Determine the [X, Y] coordinate at the center of the cell enclosing the given text.  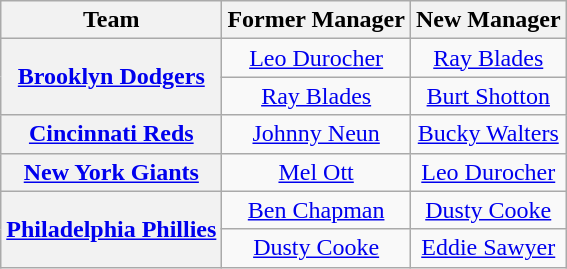
Johnny Neun [316, 134]
Cincinnati Reds [112, 134]
Mel Ott [316, 172]
New Manager [488, 20]
Team [112, 20]
New York Giants [112, 172]
Ben Chapman [316, 210]
Bucky Walters [488, 134]
Burt Shotton [488, 96]
Former Manager [316, 20]
Brooklyn Dodgers [112, 77]
Philadelphia Phillies [112, 229]
Eddie Sawyer [488, 248]
